Determine the [X, Y] coordinate at the center of the cell enclosing the given text.  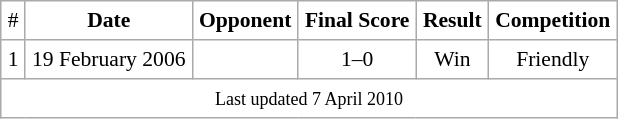
Last updated 7 April 2010 [309, 98]
Friendly [552, 60]
Result [452, 20]
Win [452, 60]
# [13, 20]
Final Score [357, 20]
Date [108, 20]
1 [13, 60]
Competition [552, 20]
Opponent [245, 20]
1–0 [357, 60]
19 February 2006 [108, 60]
